Locate the cell with the specified text and output its [X, Y] center coordinate. 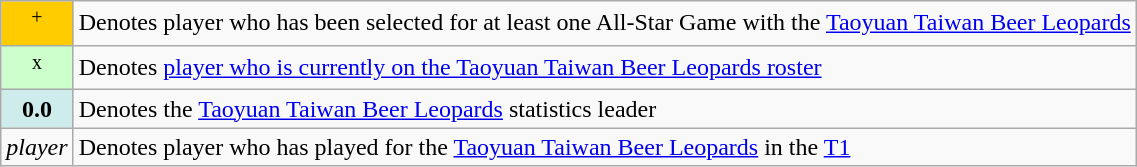
player [37, 147]
+ [37, 24]
x [37, 68]
Denotes the Taoyuan Taiwan Beer Leopards statistics leader [604, 109]
Denotes player who has been selected for at least one All-Star Game with the Taoyuan Taiwan Beer Leopards [604, 24]
0.0 [37, 109]
Denotes player who has played for the Taoyuan Taiwan Beer Leopards in the T1 [604, 147]
Denotes player who is currently on the Taoyuan Taiwan Beer Leopards roster [604, 68]
